For the text-containing cell, return its midpoint in (X, Y) coordinate format. 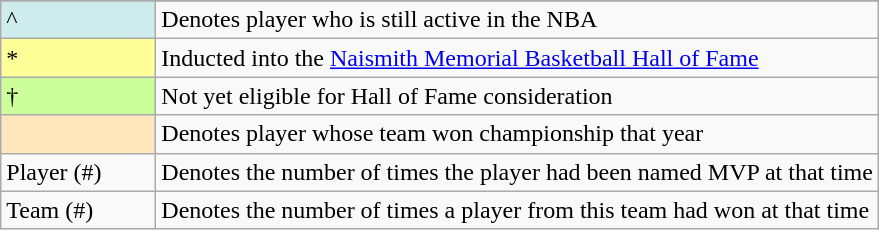
Not yet eligible for Hall of Fame consideration (518, 96)
Denotes player whose team won championship that year (518, 134)
Inducted into the Naismith Memorial Basketball Hall of Fame (518, 58)
Team (#) (78, 210)
Denotes player who is still active in the NBA (518, 20)
Player (#) (78, 172)
^ (78, 20)
Denotes the number of times a player from this team had won at that time (518, 210)
† (78, 96)
Denotes the number of times the player had been named MVP at that time (518, 172)
* (78, 58)
